Provide the [X, Y] coordinate of the cell's center where the given text is located.  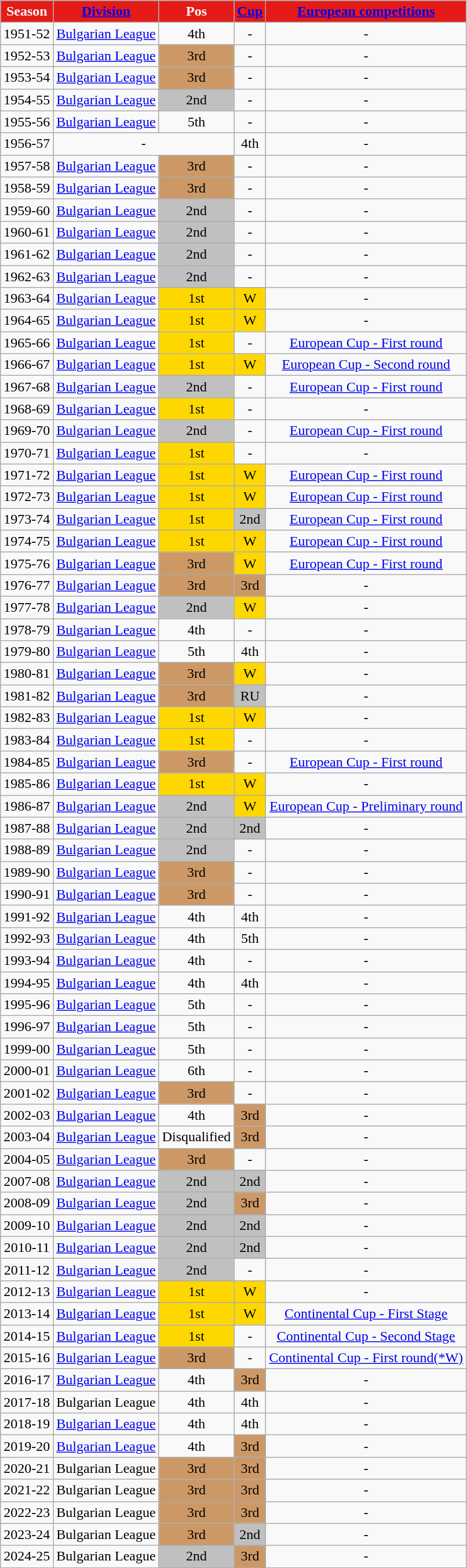
2011-12 [27, 1269]
2022-23 [27, 1512]
2003-04 [27, 1137]
Cup [250, 12]
2019-20 [27, 1446]
1989-90 [27, 872]
Continental Cup - First Stage [366, 1313]
1962-63 [27, 277]
1985-86 [27, 784]
2008-09 [27, 1203]
2001-02 [27, 1093]
1956-57 [27, 144]
2000-01 [27, 1071]
1991-92 [27, 916]
1966-67 [27, 365]
Disqualified [196, 1137]
2021-22 [27, 1490]
1965-66 [27, 343]
2002-03 [27, 1115]
1964-65 [27, 321]
1954-55 [27, 100]
1986-87 [27, 806]
1984-85 [27, 762]
1969-70 [27, 431]
1959-60 [27, 210]
1967-68 [27, 387]
1977-78 [27, 607]
1952-53 [27, 56]
1990-91 [27, 894]
1957-58 [27, 166]
1974-75 [27, 541]
1971-72 [27, 475]
1963-64 [27, 299]
2010-11 [27, 1247]
1953-54 [27, 78]
2017-18 [27, 1402]
2013-14 [27, 1313]
Pos [196, 12]
1995-96 [27, 1005]
1960-61 [27, 232]
6th [196, 1071]
1988-89 [27, 850]
2023-24 [27, 1534]
1987-88 [27, 828]
1979-80 [27, 652]
1993-94 [27, 960]
2007-08 [27, 1181]
Season [27, 12]
2004-05 [27, 1159]
1975-76 [27, 563]
1994-95 [27, 983]
1980-81 [27, 674]
Division [106, 12]
1958-59 [27, 188]
2016-17 [27, 1380]
1955-56 [27, 122]
1968-69 [27, 409]
RU [250, 696]
1981-82 [27, 696]
European Cup - Preliminary round [366, 806]
1973-74 [27, 519]
2015-16 [27, 1358]
2012-13 [27, 1291]
Continental Cup - Second Stage [366, 1335]
2014-15 [27, 1335]
1970-71 [27, 453]
1983-84 [27, 740]
1961-62 [27, 254]
Continental Cup - First round(*W) [366, 1358]
1996-97 [27, 1027]
2009-10 [27, 1225]
2018-19 [27, 1424]
2020-21 [27, 1468]
1978-79 [27, 629]
1976-77 [27, 585]
1992-93 [27, 938]
1999-00 [27, 1049]
European competitions [366, 12]
1982-83 [27, 718]
2024-25 [27, 1556]
European Cup - Second round [366, 365]
1972-73 [27, 497]
1951-52 [27, 34]
